Detect which cell encompasses the target text, then output its (x, y) center coordinate. 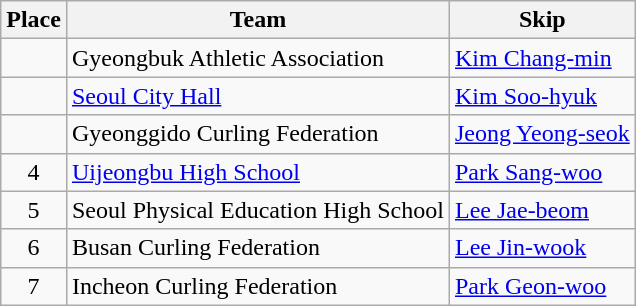
4 (34, 172)
Jeong Yeong-seok (542, 134)
Skip (542, 20)
Uijeongbu High School (258, 172)
Park Sang-woo (542, 172)
Gyeonggido Curling Federation (258, 134)
5 (34, 210)
7 (34, 286)
Park Geon-woo (542, 286)
Gyeongbuk Athletic Association (258, 58)
Incheon Curling Federation (258, 286)
Lee Jae-beom (542, 210)
Seoul City Hall (258, 96)
Seoul Physical Education High School (258, 210)
Kim Chang-min (542, 58)
6 (34, 248)
Kim Soo-hyuk (542, 96)
Lee Jin-wook (542, 248)
Place (34, 20)
Busan Curling Federation (258, 248)
Team (258, 20)
